Return the (X, Y) coordinate for the center point of the cell that contains the specified text.  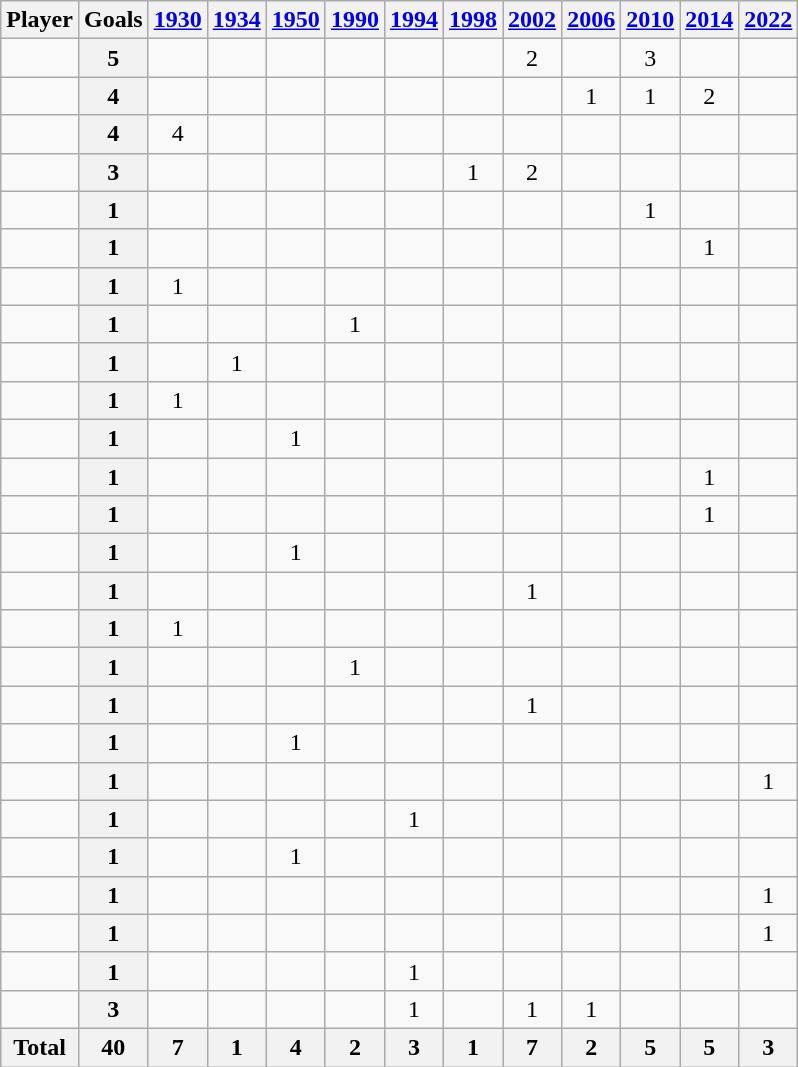
2022 (768, 20)
40 (113, 1047)
1994 (414, 20)
Goals (113, 20)
1950 (296, 20)
1934 (236, 20)
2002 (532, 20)
1930 (178, 20)
2014 (710, 20)
Player (40, 20)
Total (40, 1047)
2010 (650, 20)
1990 (354, 20)
1998 (474, 20)
2006 (592, 20)
